Extract the (X, Y) coordinate from the center of the cell holding the provided text.  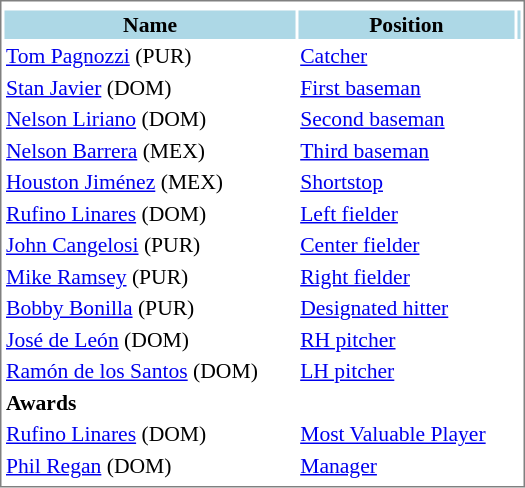
José de León (DOM) (150, 340)
Bobby Bonilla (PUR) (150, 308)
Nelson Barrera (MEX) (150, 150)
Third baseman (406, 150)
Designated hitter (406, 308)
Awards (150, 402)
Mike Ramsey (PUR) (150, 276)
Nelson Liriano (DOM) (150, 119)
First baseman (406, 88)
Phil Regan (DOM) (150, 466)
Stan Javier (DOM) (150, 88)
Houston Jiménez (MEX) (150, 182)
Catcher (406, 56)
Name (150, 24)
Ramón de los Santos (DOM) (150, 371)
Left fielder (406, 214)
Second baseman (406, 119)
Shortstop (406, 182)
Position (406, 24)
Manager (406, 466)
Tom Pagnozzi (PUR) (150, 56)
RH pitcher (406, 340)
Most Valuable Player (406, 434)
Center fielder (406, 245)
Right fielder (406, 276)
John Cangelosi (PUR) (150, 245)
LH pitcher (406, 371)
